Extract the (X, Y) coordinate from the center of the cell holding the provided text.  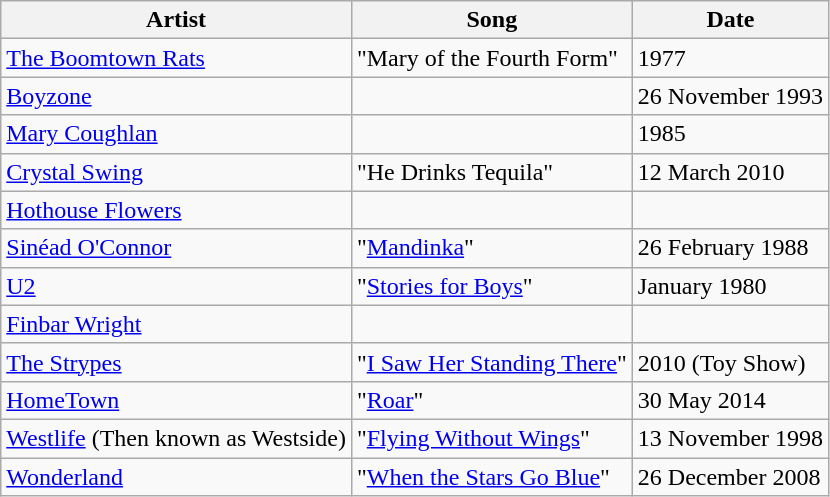
The Boomtown Rats (176, 58)
U2 (176, 286)
HomeTown (176, 400)
January 1980 (730, 286)
26 November 1993 (730, 96)
1985 (730, 134)
Song (492, 20)
Wonderland (176, 477)
Westlife (Then known as Westside) (176, 438)
Sinéad O'Connor (176, 248)
26 February 1988 (730, 248)
"I Saw Her Standing There" (492, 362)
"Mary of the Fourth Form" (492, 58)
"Flying Without Wings" (492, 438)
1977 (730, 58)
30 May 2014 (730, 400)
26 December 2008 (730, 477)
"Stories for Boys" (492, 286)
"Mandinka" (492, 248)
"Roar" (492, 400)
Artist (176, 20)
Finbar Wright (176, 324)
2010 (Toy Show) (730, 362)
Crystal Swing (176, 172)
Hothouse Flowers (176, 210)
"He Drinks Tequila" (492, 172)
Boyzone (176, 96)
Date (730, 20)
"When the Stars Go Blue" (492, 477)
Mary Coughlan (176, 134)
12 March 2010 (730, 172)
13 November 1998 (730, 438)
The Strypes (176, 362)
